Scan for the cell matching the given text and deliver its [x, y] coordinate at center. 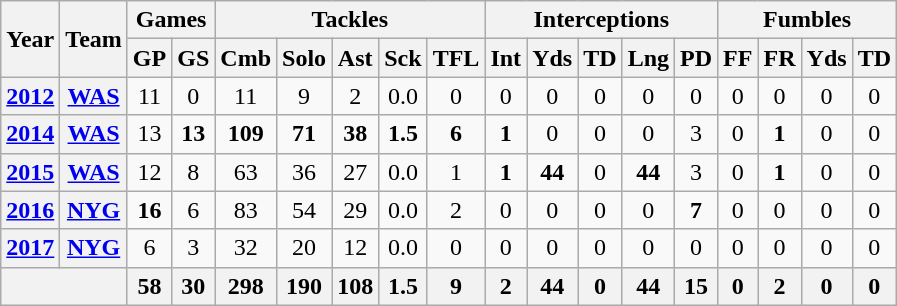
GS [194, 58]
63 [246, 172]
15 [696, 286]
Team [94, 39]
83 [246, 210]
16 [149, 210]
108 [356, 286]
Year [30, 39]
Solo [304, 58]
27 [356, 172]
Ast [356, 58]
8 [194, 172]
Cmb [246, 58]
2017 [30, 248]
30 [194, 286]
TFL [456, 58]
58 [149, 286]
Int [506, 58]
298 [246, 286]
2014 [30, 134]
54 [304, 210]
20 [304, 248]
Tackles [350, 20]
109 [246, 134]
2015 [30, 172]
2012 [30, 96]
FF [738, 58]
Fumbles [808, 20]
36 [304, 172]
Interceptions [602, 20]
GP [149, 58]
FR [780, 58]
2016 [30, 210]
PD [696, 58]
71 [304, 134]
190 [304, 286]
Games [170, 20]
29 [356, 210]
38 [356, 134]
Sck [403, 58]
7 [696, 210]
Lng [648, 58]
32 [246, 248]
